Pinpoint the cell where the given text exists, returning its [X, Y] midpoint coordinate. 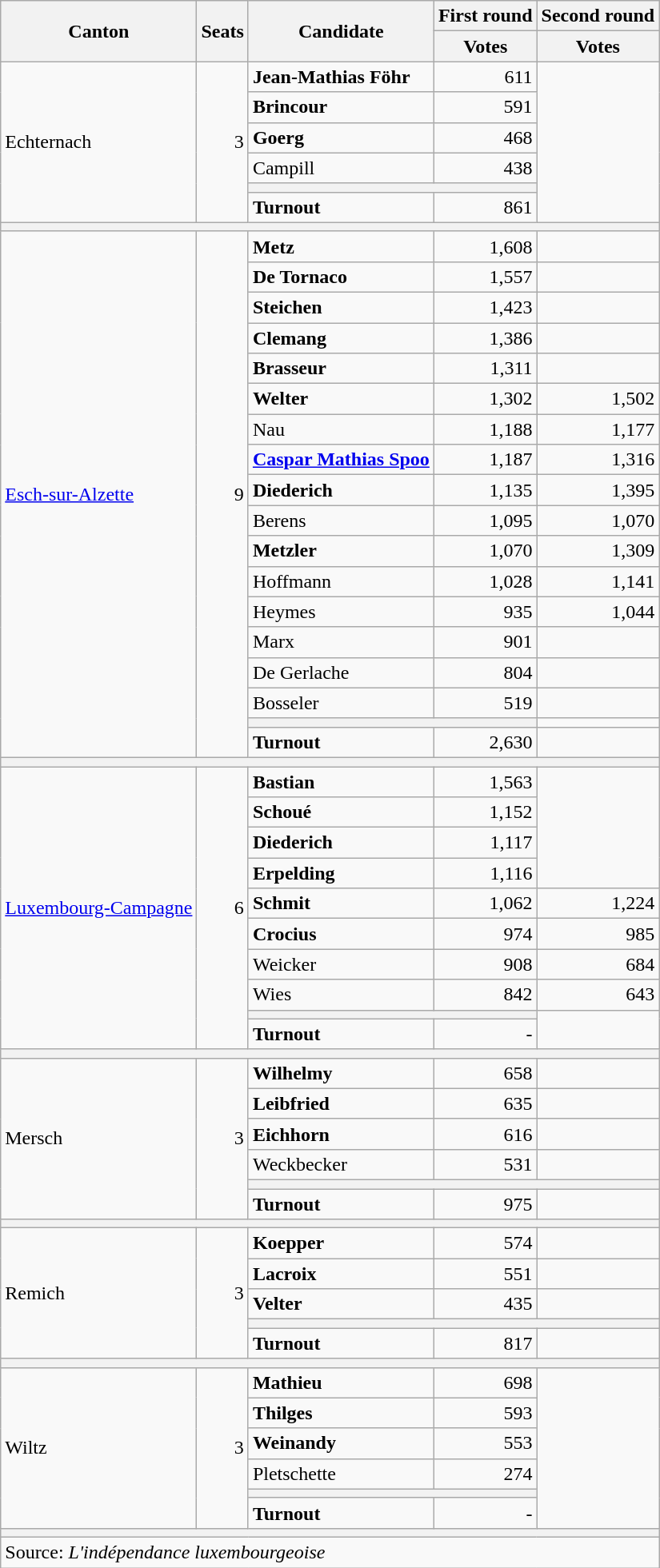
901 [485, 642]
551 [485, 1274]
Heymes [341, 612]
Hoffmann [341, 581]
1,062 [485, 904]
1,095 [485, 521]
643 [598, 995]
1,187 [485, 460]
1,502 [598, 399]
804 [485, 672]
Bosseler [341, 703]
Luxembourg-Campagne [99, 908]
1,028 [485, 581]
Leibfried [341, 1103]
Campill [341, 168]
Velter [341, 1304]
Mathieu [341, 1382]
591 [485, 107]
Metzler [341, 551]
Weinandy [341, 1443]
Remich [99, 1294]
Pletschette [341, 1474]
1,563 [485, 781]
817 [485, 1343]
974 [485, 934]
Source: L'indépendance luxembourgeoise [330, 1552]
611 [485, 77]
593 [485, 1413]
Jean-Mathias Föhr [341, 77]
574 [485, 1243]
1,608 [485, 246]
1,188 [485, 429]
531 [485, 1164]
9 [222, 494]
519 [485, 703]
Welter [341, 399]
Second round [598, 16]
1,311 [485, 369]
Crocius [341, 934]
1,152 [485, 812]
635 [485, 1103]
Lacroix [341, 1274]
274 [485, 1474]
Thilges [341, 1413]
435 [485, 1304]
Metz [341, 246]
1,135 [485, 490]
1,177 [598, 429]
2,630 [485, 742]
De Gerlache [341, 672]
438 [485, 168]
985 [598, 934]
1,309 [598, 551]
Seats [222, 31]
698 [485, 1382]
Weckbecker [341, 1164]
Wilhelmy [341, 1073]
1,557 [485, 277]
Erpelding [341, 873]
468 [485, 138]
842 [485, 995]
Wiltz [99, 1447]
Steichen [341, 307]
975 [485, 1203]
Brasseur [341, 369]
Esch-sur-Alzette [99, 494]
Wies [341, 995]
1,117 [485, 843]
Goerg [341, 138]
Schmit [341, 904]
658 [485, 1073]
Caspar Mathias Spoo [341, 460]
1,316 [598, 460]
1,395 [598, 490]
6 [222, 908]
1,423 [485, 307]
Schoué [341, 812]
684 [598, 964]
Marx [341, 642]
Candidate [341, 31]
Eichhorn [341, 1134]
Nau [341, 429]
Echternach [99, 142]
First round [485, 16]
553 [485, 1443]
1,141 [598, 581]
935 [485, 612]
Bastian [341, 781]
Mersch [99, 1139]
Koepper [341, 1243]
Berens [341, 521]
Canton [99, 31]
Weicker [341, 964]
908 [485, 964]
Brincour [341, 107]
Clemang [341, 338]
1,116 [485, 873]
1,386 [485, 338]
861 [485, 207]
1,224 [598, 904]
616 [485, 1134]
De Tornaco [341, 277]
1,044 [598, 612]
1,302 [485, 399]
